Detect which cell encompasses the target text, then output its (x, y) center coordinate. 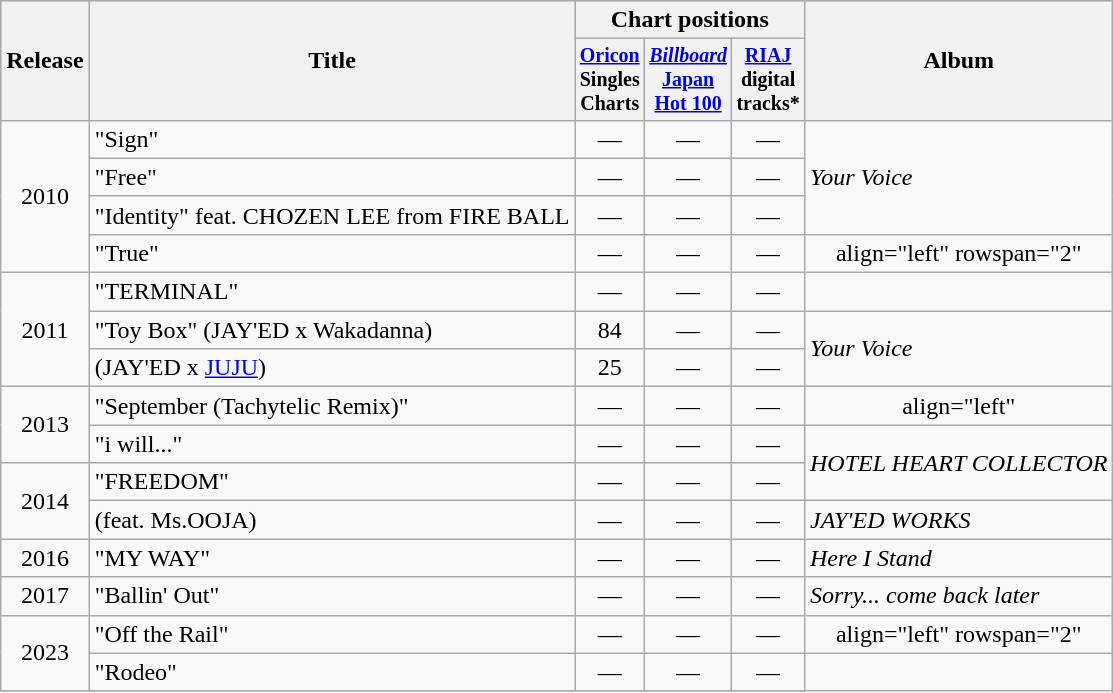
"i will..." (332, 444)
2014 (45, 501)
2013 (45, 425)
Sorry... come back later (958, 596)
"FREEDOM" (332, 482)
"Ballin' Out" (332, 596)
2017 (45, 596)
"Free" (332, 177)
"TERMINAL" (332, 292)
"Off the Rail" (332, 634)
RIAJ digital tracks* (768, 80)
JAY'ED WORKS (958, 520)
84 (610, 330)
(JAY'ED x JUJU) (332, 368)
Here I Stand (958, 558)
"Sign" (332, 139)
"Identity" feat. CHOZEN LEE from FIRE BALL (332, 215)
2011 (45, 330)
2023 (45, 653)
Billboard Japan Hot 100 (688, 80)
25 (610, 368)
Title (332, 61)
"True" (332, 253)
Chart positions (690, 20)
HOTEL HEART COLLECTOR (958, 463)
"September (Tachytelic Remix)" (332, 406)
2010 (45, 196)
"Toy Box" (JAY'ED x Wakadanna) (332, 330)
"MY WAY" (332, 558)
Album (958, 61)
"Rodeo" (332, 672)
2016 (45, 558)
align="left" (958, 406)
(feat. Ms.OOJA) (332, 520)
Oricon Singles Charts (610, 80)
Release (45, 61)
